Extract the (x, y) coordinate from the center of the cell holding the provided text.  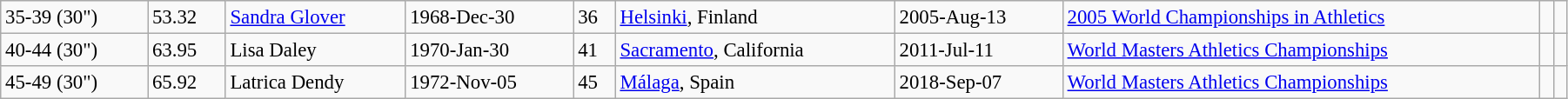
41 (594, 50)
1972-Nov-05 (489, 82)
1968-Dec-30 (489, 17)
2018-Sep-07 (978, 82)
2005-Aug-13 (978, 17)
53.32 (187, 17)
45-49 (30") (75, 82)
40-44 (30") (75, 50)
36 (594, 17)
65.92 (187, 82)
Sacramento, California (755, 50)
Helsinki, Finland (755, 17)
2005 World Championships in Athletics (1301, 17)
2011-Jul-11 (978, 50)
35-39 (30") (75, 17)
Lisa Daley (315, 50)
Sandra Glover (315, 17)
63.95 (187, 50)
Málaga, Spain (755, 82)
Latrica Dendy (315, 82)
1970-Jan-30 (489, 50)
45 (594, 82)
